Find where the given text appears and provide that cell's center as [X, Y] coordinate. 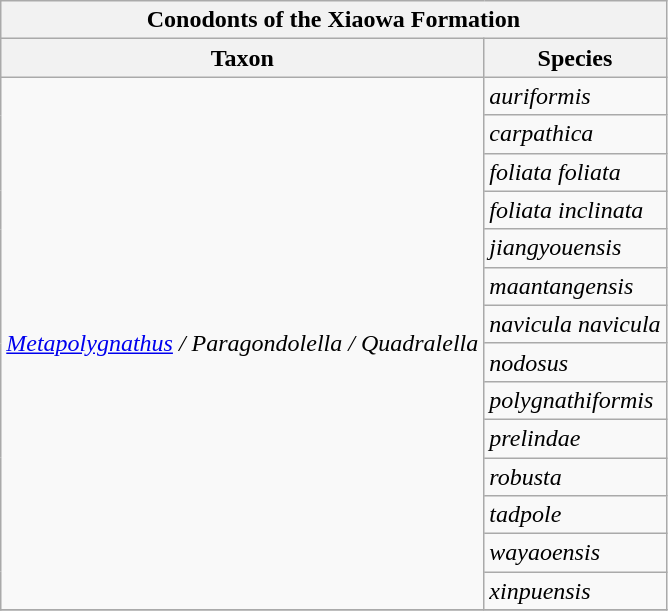
carpathica [575, 134]
Metapolygnathus / Paragondolella / Quadralella [242, 344]
xinpuensis [575, 591]
auriformis [575, 96]
prelindae [575, 438]
tadpole [575, 515]
maantangensis [575, 286]
wayaoensis [575, 553]
foliata inclinata [575, 210]
robusta [575, 477]
navicula navicula [575, 324]
jiangyouensis [575, 248]
nodosus [575, 362]
polygnathiformis [575, 400]
foliata foliata [575, 172]
Conodonts of the Xiaowa Formation [334, 20]
Taxon [242, 58]
Species [575, 58]
